Identify which cell holds the provided text, then report its (x, y) central coordinate. 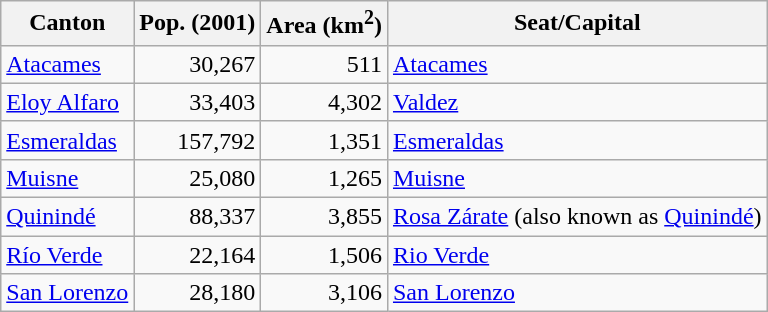
157,792 (198, 140)
1,351 (324, 140)
1,506 (324, 255)
30,267 (198, 64)
Rosa Zárate (also known as Quinindé) (577, 217)
3,855 (324, 217)
Seat/Capital (577, 24)
511 (324, 64)
Rio Verde (577, 255)
25,080 (198, 178)
Valdez (577, 102)
Río Verde (68, 255)
Canton (68, 24)
88,337 (198, 217)
22,164 (198, 255)
Quinindé (68, 217)
Area (km2) (324, 24)
1,265 (324, 178)
33,403 (198, 102)
28,180 (198, 293)
4,302 (324, 102)
Eloy Alfaro (68, 102)
Pop. (2001) (198, 24)
3,106 (324, 293)
